Capture the cell that displays the provided text and extract its [x, y] central coordinate. 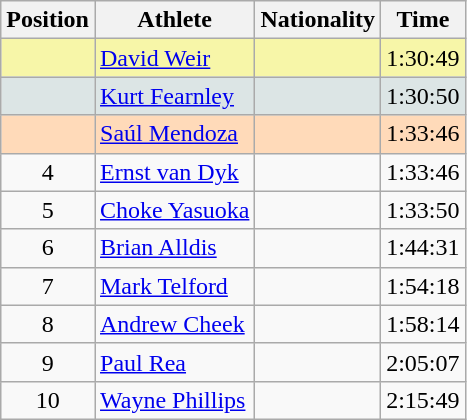
David Weir [174, 58]
7 [48, 286]
Kurt Fearnley [174, 96]
Saúl Mendoza [174, 134]
1:33:50 [423, 210]
Mark Telford [174, 286]
Position [48, 20]
Nationality [318, 20]
Athlete [174, 20]
1:30:49 [423, 58]
Paul Rea [174, 362]
1:30:50 [423, 96]
2:05:07 [423, 362]
Ernst van Dyk [174, 172]
1:58:14 [423, 324]
1:44:31 [423, 248]
Time [423, 20]
4 [48, 172]
6 [48, 248]
Choke Yasuoka [174, 210]
Brian Alldis [174, 248]
9 [48, 362]
8 [48, 324]
2:15:49 [423, 400]
Wayne Phillips [174, 400]
1:54:18 [423, 286]
5 [48, 210]
Andrew Cheek [174, 324]
10 [48, 400]
